Return the [X, Y] coordinate for the center point of the cell that contains the specified text.  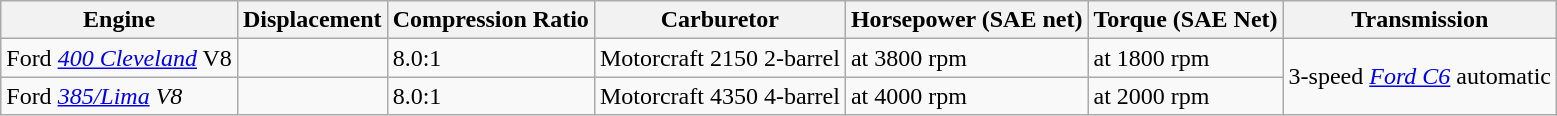
Horsepower (SAE net) [966, 20]
Ford 400 Cleveland V8 [120, 58]
Ford 385/Lima V8 [120, 96]
at 2000 rpm [1186, 96]
Motorcraft 4350 4-barrel [720, 96]
at 4000 rpm [966, 96]
Compression Ratio [490, 20]
Motorcraft 2150 2-barrel [720, 58]
Torque (SAE Net) [1186, 20]
3-speed Ford C6 automatic [1420, 77]
Engine [120, 20]
at 3800 rpm [966, 58]
at 1800 rpm [1186, 58]
Displacement [312, 20]
Transmission [1420, 20]
Carburetor [720, 20]
